Return [X, Y] of the center of cell containing provided text 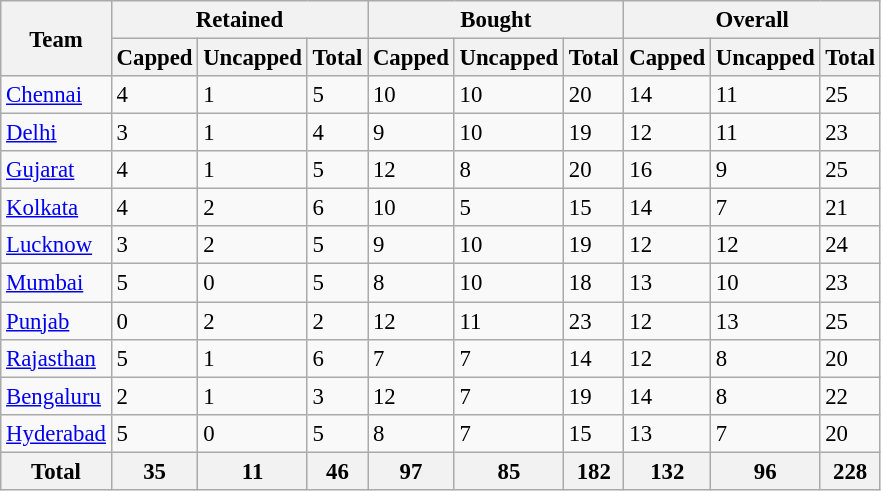
Retained [239, 20]
Hyderabad [56, 433]
Mumbai [56, 283]
Gujarat [56, 170]
Chennai [56, 95]
182 [594, 471]
Team [56, 38]
85 [508, 471]
Bengaluru [56, 396]
228 [850, 471]
Rajasthan [56, 358]
132 [668, 471]
96 [766, 471]
Punjab [56, 321]
35 [154, 471]
46 [337, 471]
Lucknow [56, 245]
Bought [496, 20]
24 [850, 245]
18 [594, 283]
22 [850, 396]
Kolkata [56, 208]
Overall [752, 20]
16 [668, 170]
Delhi [56, 133]
97 [412, 471]
21 [850, 208]
